Locate the cell with the specified text and output its [X, Y] center coordinate. 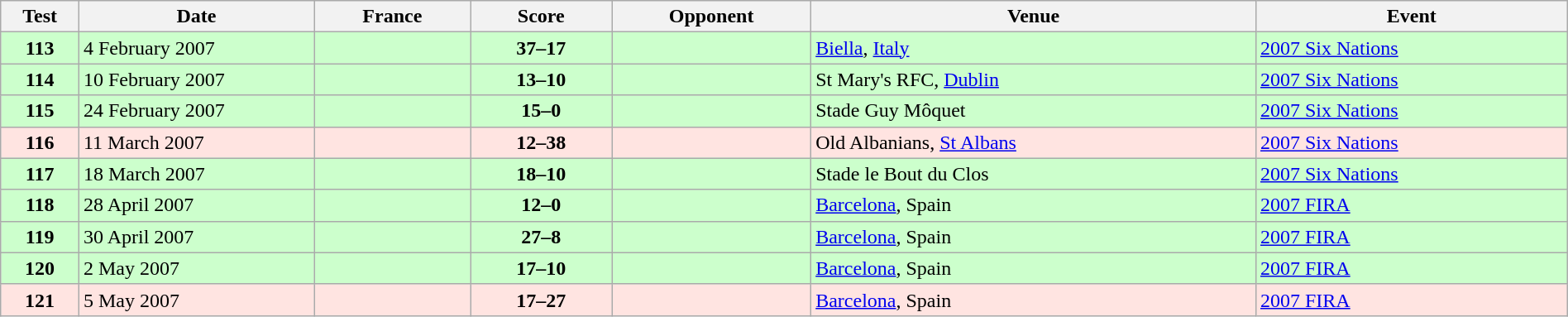
Venue [1034, 17]
27–8 [541, 237]
120 [40, 268]
17–10 [541, 268]
121 [40, 300]
Stade le Bout du Clos [1034, 174]
118 [40, 205]
30 April 2007 [196, 237]
24 February 2007 [196, 111]
28 April 2007 [196, 205]
37–17 [541, 48]
115 [40, 111]
13–10 [541, 79]
5 May 2007 [196, 300]
117 [40, 174]
114 [40, 79]
Test [40, 17]
119 [40, 237]
11 March 2007 [196, 142]
Stade Guy Môquet [1034, 111]
Biella, Italy [1034, 48]
Score [541, 17]
10 February 2007 [196, 79]
15–0 [541, 111]
116 [40, 142]
Event [1411, 17]
Date [196, 17]
Old Albanians, St Albans [1034, 142]
Opponent [711, 17]
18–10 [541, 174]
12–38 [541, 142]
4 February 2007 [196, 48]
France [392, 17]
12–0 [541, 205]
St Mary's RFC, Dublin [1034, 79]
18 March 2007 [196, 174]
113 [40, 48]
17–27 [541, 300]
2 May 2007 [196, 268]
